Pinpoint the cell where the given text exists, returning its [X, Y] midpoint coordinate. 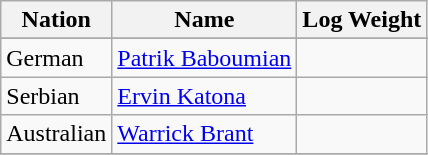
German [56, 58]
Name [204, 20]
Serbian [56, 96]
Log Weight [362, 20]
Nation [56, 20]
Warrick Brant [204, 134]
Australian [56, 134]
Ervin Katona [204, 96]
Patrik Baboumian [204, 58]
